Extract the [x, y] coordinate from the center of the cell holding the provided text.  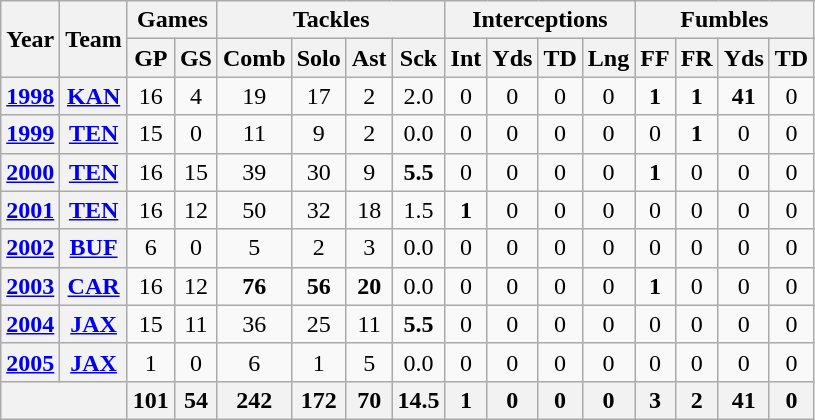
70 [369, 400]
GP [150, 58]
30 [318, 172]
KAN [94, 96]
54 [196, 400]
Fumbles [724, 20]
FR [696, 58]
1998 [30, 96]
Int [466, 58]
50 [254, 210]
2004 [30, 324]
25 [318, 324]
Comb [254, 58]
20 [369, 286]
Team [94, 39]
1.5 [418, 210]
4 [196, 96]
Year [30, 39]
Sck [418, 58]
2000 [30, 172]
2003 [30, 286]
101 [150, 400]
56 [318, 286]
172 [318, 400]
Lng [608, 58]
19 [254, 96]
39 [254, 172]
2001 [30, 210]
1999 [30, 134]
CAR [94, 286]
Solo [318, 58]
17 [318, 96]
Ast [369, 58]
2.0 [418, 96]
18 [369, 210]
GS [196, 58]
2005 [30, 362]
32 [318, 210]
Interceptions [540, 20]
BUF [94, 248]
2002 [30, 248]
76 [254, 286]
Games [172, 20]
36 [254, 324]
FF [655, 58]
Tackles [331, 20]
242 [254, 400]
14.5 [418, 400]
